Return the (x, y) coordinate for the center point of the cell that contains the specified text.  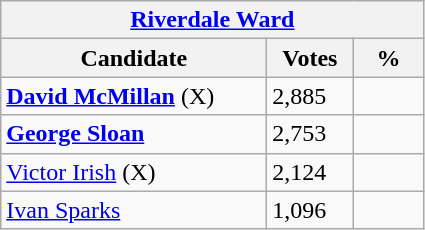
1,096 (310, 210)
2,124 (310, 172)
Candidate (134, 58)
George Sloan (134, 134)
% (388, 58)
Victor Irish (X) (134, 172)
Ivan Sparks (134, 210)
Votes (310, 58)
Riverdale Ward (212, 20)
2,885 (310, 96)
2,753 (310, 134)
David McMillan (X) (134, 96)
